Search for the cell housing the specified text and yield its (X, Y) center coordinate. 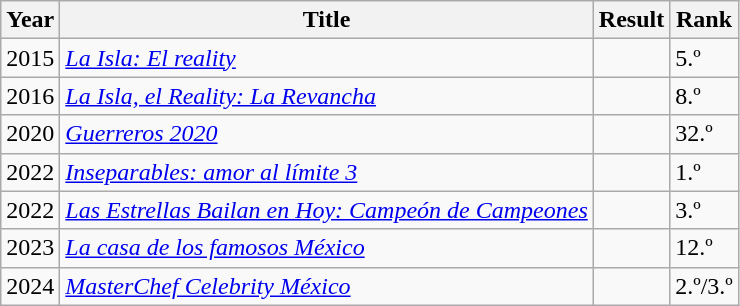
La Isla, el Reality: La Revancha (326, 96)
Year (30, 20)
8.º (704, 96)
MasterChef Celebrity México (326, 286)
2023 (30, 248)
2015 (30, 58)
Las Estrellas Bailan en Hoy: Campeón de Campeones (326, 210)
Guerreros 2020 (326, 134)
2024 (30, 286)
2.º/3.º (704, 286)
Inseparables: amor al límite 3 (326, 172)
Result (631, 20)
La casa de los famosos México (326, 248)
La Isla: El reality (326, 58)
2020 (30, 134)
32.º (704, 134)
2016 (30, 96)
3.º (704, 210)
1.º (704, 172)
Title (326, 20)
12.º (704, 248)
Rank (704, 20)
5.º (704, 58)
